Scan for the cell matching the given text and deliver its (X, Y) coordinate at center. 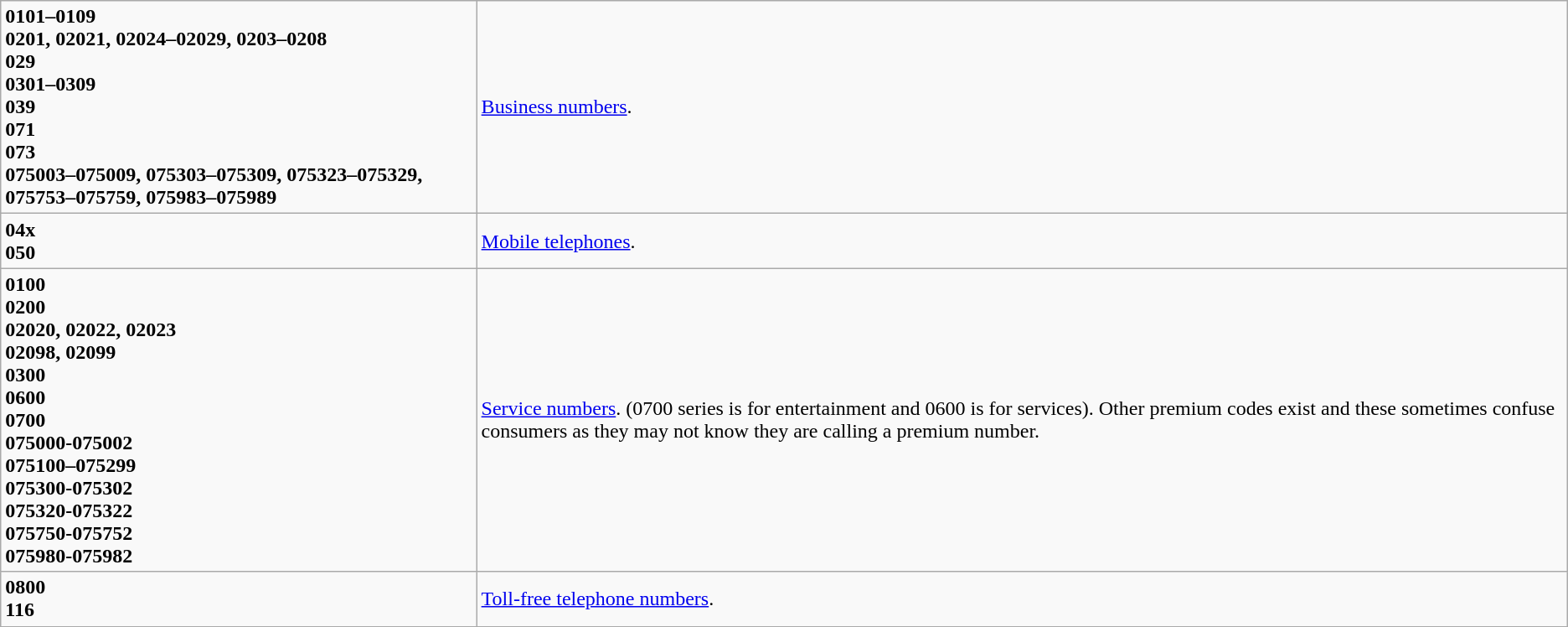
0800 116 (239, 598)
Business numbers. (1022, 107)
0100 0200 02020, 02022, 02023 02098, 02099 0300 0600 0700 075000-075002 075100–075299 075300-075302 075320-075322 075750-075752 075980-075982 (239, 420)
0101–0109 0201, 02021, 02024–02029, 0203–0208 029 0301–0309 039 071 073 075003–075009, 075303–075309, 075323–075329, 075753–075759, 075983–075989 (239, 107)
04x050 (239, 241)
Toll-free telephone numbers. (1022, 598)
Mobile telephones. (1022, 241)
